Search for the cell housing the specified text and yield its (x, y) center coordinate. 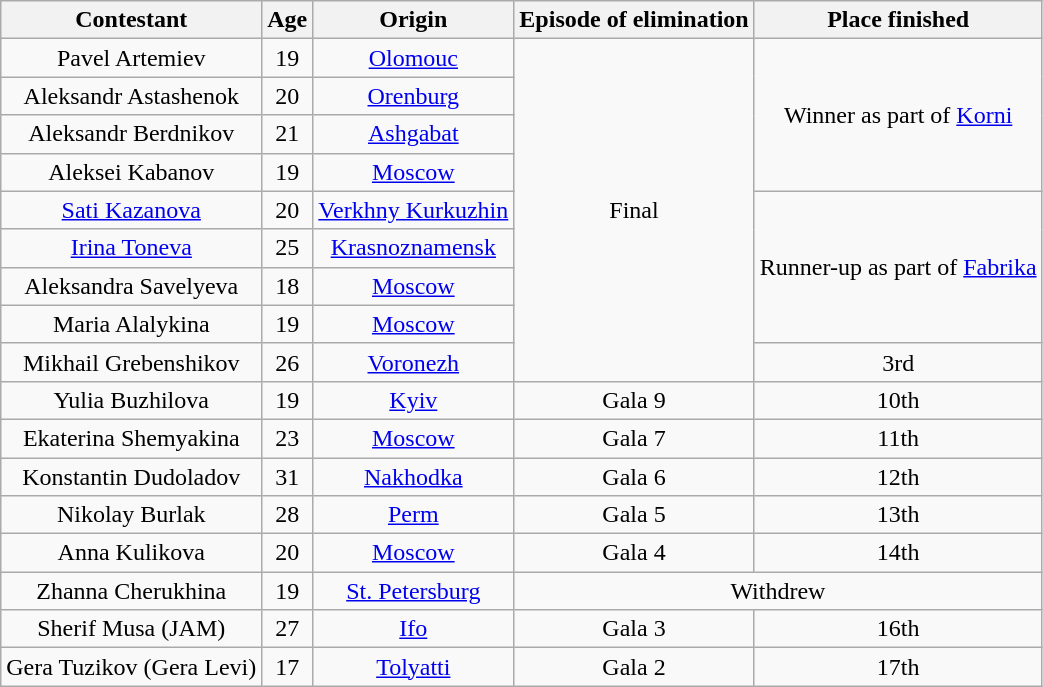
Gala 2 (634, 667)
23 (288, 438)
14th (898, 553)
Maria Alalykina (132, 324)
Tolyatti (414, 667)
11th (898, 438)
27 (288, 629)
Aleksandra Savelyeva (132, 286)
Aleksandr Astashenok (132, 96)
Gera Tuzikov (Gera Levi) (132, 667)
Orenburg (414, 96)
17th (898, 667)
Gala 9 (634, 400)
Ifo (414, 629)
Olomouc (414, 58)
28 (288, 515)
25 (288, 248)
Age (288, 20)
Gala 4 (634, 553)
Ashgabat (414, 134)
Konstantin Dudoladov (132, 477)
18 (288, 286)
Origin (414, 20)
Pavel Artemiev (132, 58)
Aleksei Kabanov (132, 172)
Verkhny Kurkuzhin (414, 210)
3rd (898, 362)
12th (898, 477)
Gala 6 (634, 477)
Gala 7 (634, 438)
17 (288, 667)
Ekaterina Shemyakina (132, 438)
Place finished (898, 20)
St. Petersburg (414, 591)
Gala 3 (634, 629)
Runner-up as part of Fabrika (898, 267)
Contestant (132, 20)
Mikhail Grebenshikov (132, 362)
21 (288, 134)
Sati Kazanova (132, 210)
Anna Kulikova (132, 553)
Winner as part of Korni (898, 115)
Sherif Musa (JAM) (132, 629)
Gala 5 (634, 515)
Withdrew (778, 591)
16th (898, 629)
Zhanna Cherukhina (132, 591)
Final (634, 210)
Nikolay Burlak (132, 515)
Perm (414, 515)
Krasnoznamensk (414, 248)
Irina Toneva (132, 248)
31 (288, 477)
Voronezh (414, 362)
Aleksandr Berdnikov (132, 134)
26 (288, 362)
Yulia Buzhilova (132, 400)
Kyiv (414, 400)
Episode of elimination (634, 20)
10th (898, 400)
13th (898, 515)
Nakhodka (414, 477)
